Detect which cell encompasses the target text, then output its (X, Y) center coordinate. 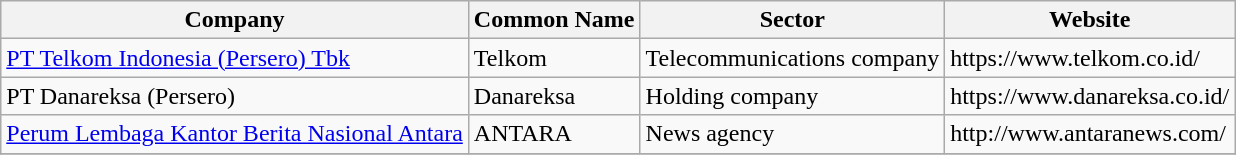
ANTARA (554, 134)
Telkom (554, 58)
Company (235, 20)
https://www.telkom.co.id/ (1090, 58)
PT Danareksa (Persero) (235, 96)
http://www.antaranews.com/ (1090, 134)
Danareksa (554, 96)
https://www.danareksa.co.id/ (1090, 96)
Perum Lembaga Kantor Berita Nasional Antara (235, 134)
Common Name (554, 20)
Sector (792, 20)
Website (1090, 20)
Holding company (792, 96)
News agency (792, 134)
Telecommunications company (792, 58)
PT Telkom Indonesia (Persero) Tbk (235, 58)
